Detect which cell encompasses the target text, then output its (X, Y) center coordinate. 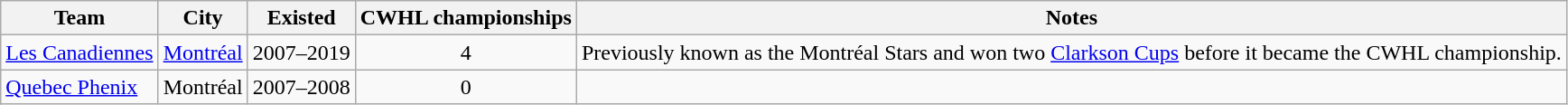
2007–2019 (302, 52)
Quebec Phenix (79, 87)
2007–2008 (302, 87)
Previously known as the Montréal Stars and won two Clarkson Cups before it became the CWHL championship. (1071, 52)
Notes (1071, 18)
CWHL championships (466, 18)
Team (79, 18)
4 (466, 52)
Existed (302, 18)
Les Canadiennes (79, 52)
City (202, 18)
0 (466, 87)
